Pinpoint the cell where the given text exists, returning its (X, Y) midpoint coordinate. 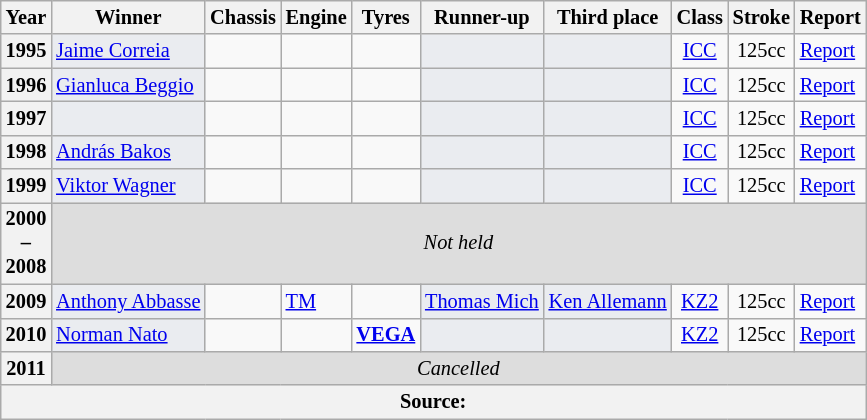
1999 (26, 186)
VEGA (386, 335)
Stroke (762, 17)
1996 (26, 85)
Class (700, 17)
Winner (128, 17)
Thomas Mich (482, 301)
Runner-up (482, 17)
Source: (434, 402)
2010 (26, 335)
1995 (26, 51)
Engine (316, 17)
Norman Nato (128, 335)
Chassis (242, 17)
1997 (26, 118)
András Bakos (128, 152)
TM (316, 301)
Gianluca Beggio (128, 85)
Third place (608, 17)
Jaime Correia (128, 51)
Tyres (386, 17)
1998 (26, 152)
Viktor Wagner (128, 186)
2011 (26, 368)
Not held (458, 243)
Ken Allemann (608, 301)
Year (26, 17)
Cancelled (458, 368)
2000–2008 (26, 243)
2009 (26, 301)
Anthony Abbasse (128, 301)
